Scan for the cell matching the given text and deliver its [x, y] coordinate at center. 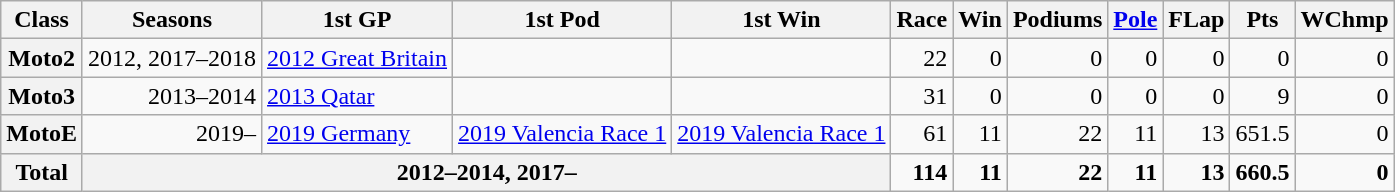
WChmp [1344, 20]
Moto3 [42, 96]
Total [42, 172]
61 [922, 134]
Moto2 [42, 58]
651.5 [1262, 134]
Pole [1136, 20]
1st Pod [562, 20]
Win [980, 20]
2012, 2017–2018 [172, 58]
2013–2014 [172, 96]
660.5 [1262, 172]
2019 Germany [358, 134]
1st GP [358, 20]
FLap [1196, 20]
2019– [172, 134]
2012 Great Britain [358, 58]
1st Win [782, 20]
Race [922, 20]
Pts [1262, 20]
9 [1262, 96]
2012–2014, 2017– [486, 172]
Podiums [1057, 20]
Seasons [172, 20]
114 [922, 172]
2013 Qatar [358, 96]
MotoE [42, 134]
31 [922, 96]
Class [42, 20]
